Capture the cell that displays the provided text and extract its [x, y] central coordinate. 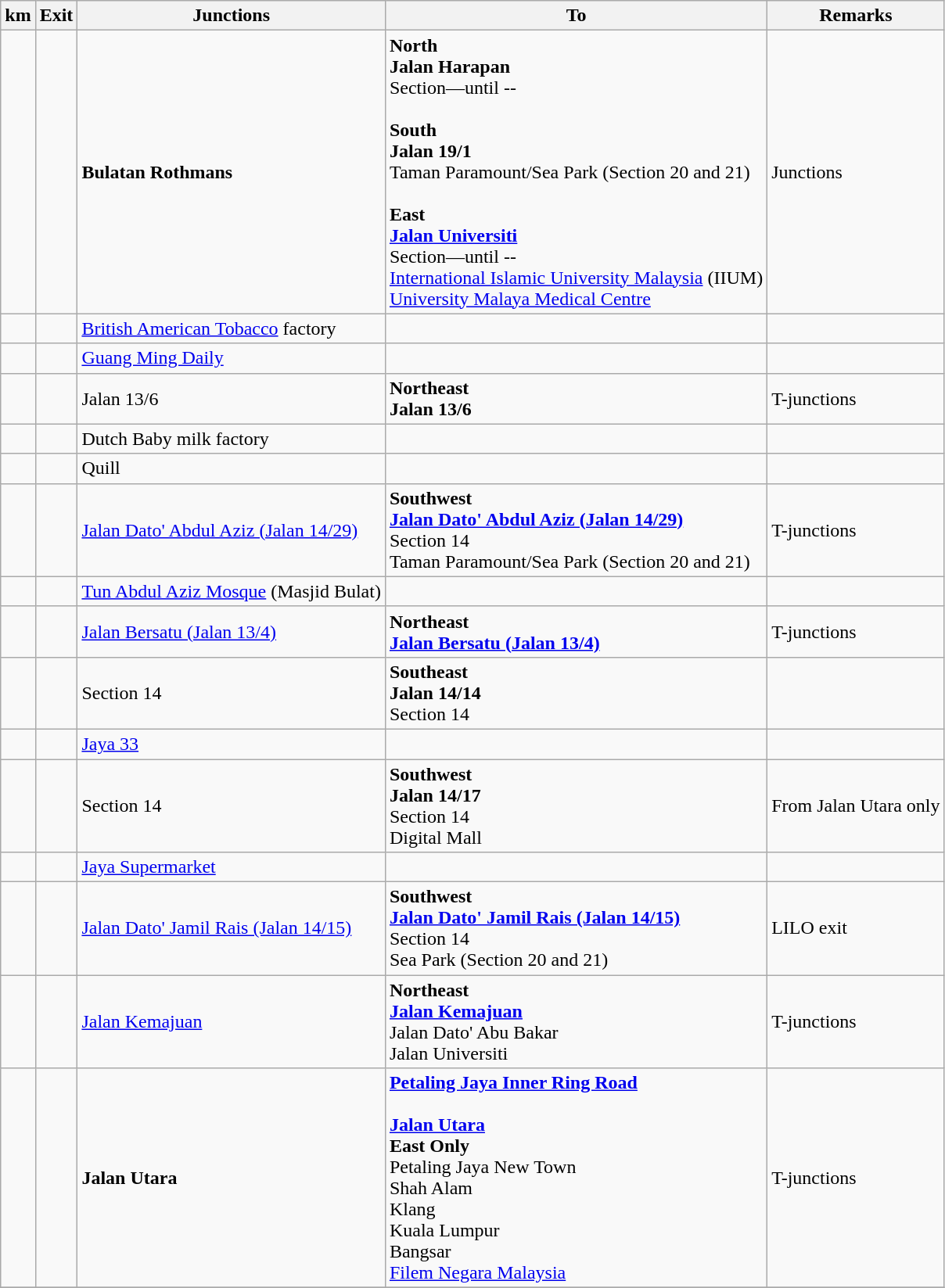
Jaya 33 [232, 744]
From Jalan Utara only [856, 805]
Jaya Supermarket [232, 867]
NortheastJalan Bersatu (Jalan 13/4) [576, 632]
Dutch Baby milk factory [232, 439]
Jalan Kemajuan [232, 1021]
Exit [56, 16]
Quill [232, 468]
Guang Ming Daily [232, 358]
Remarks [856, 16]
Jalan Dato' Jamil Rais (Jalan 14/15) [232, 929]
To [576, 16]
LILO exit [856, 929]
SoutheastJalan 14/14Section 14 [576, 693]
km [18, 16]
British American Tobacco factory [232, 328]
Tun Abdul Aziz Mosque (Masjid Bulat) [232, 591]
NortheastJalan KemajuanJalan Dato' Abu BakarJalan Universiti [576, 1021]
SouthwestJalan Dato' Abdul Aziz (Jalan 14/29)Section 14Taman Paramount/Sea Park (Section 20 and 21) [576, 530]
SouthwestJalan 14/17Section 14Digital Mall [576, 805]
Jalan Dato' Abdul Aziz (Jalan 14/29) [232, 530]
NortheastJalan 13/6 [576, 399]
Petaling Jaya Inner Ring RoadJalan UtaraEast OnlyPetaling Jaya New TownShah AlamKlangKuala LumpurBangsarFilem Negara Malaysia [576, 1178]
Jalan Utara [232, 1178]
Bulatan Rothmans [232, 172]
SouthwestJalan Dato' Jamil Rais (Jalan 14/15)Section 14Sea Park (Section 20 and 21) [576, 929]
Jalan Bersatu (Jalan 13/4) [232, 632]
Jalan 13/6 [232, 399]
